Pinpoint the cell where the given text exists, returning its [X, Y] midpoint coordinate. 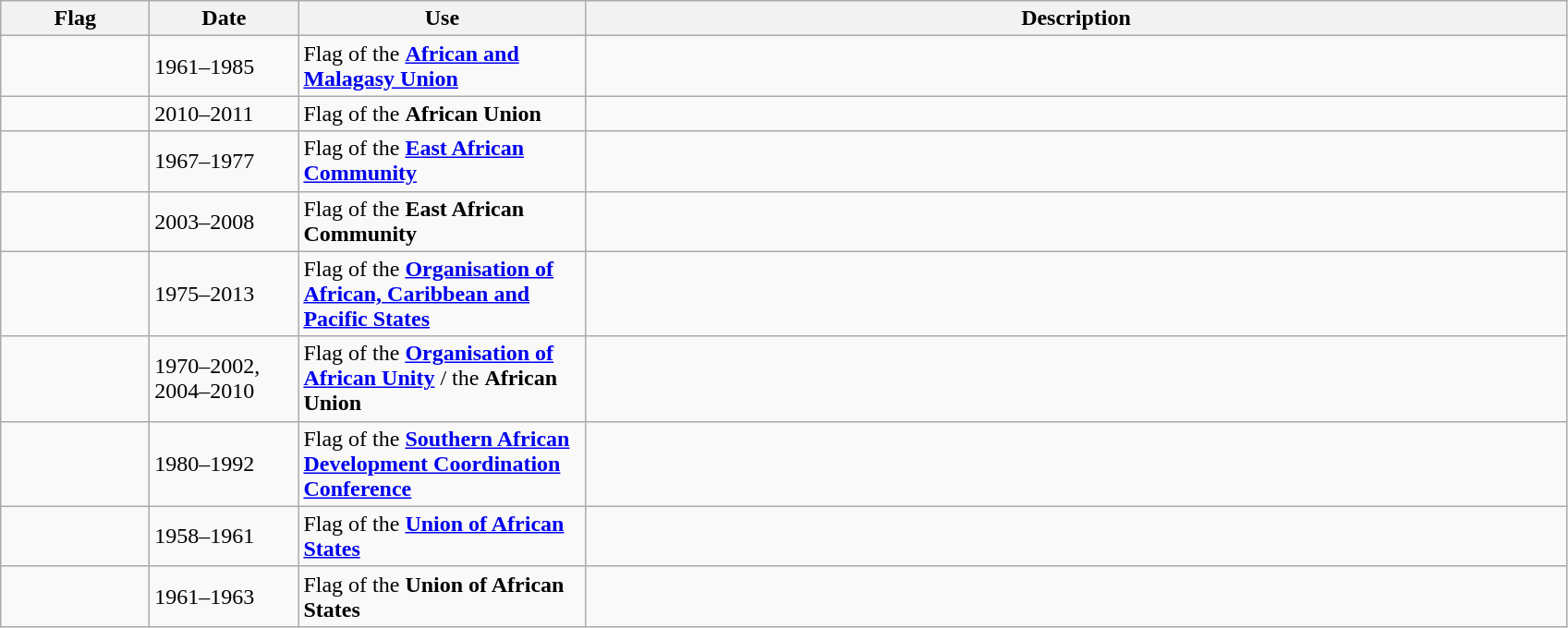
1958–1961 [224, 536]
1961–1963 [224, 597]
Date [224, 18]
1961–1985 [224, 66]
Flag of the African and Malagasy Union [442, 66]
Description [1076, 18]
1975–2013 [224, 294]
2010–2011 [224, 114]
1967–1977 [224, 161]
Flag [76, 18]
1970–2002, 2004–2010 [224, 379]
2003–2008 [224, 222]
Use [442, 18]
1980–1992 [224, 464]
Flag of the African Union [442, 114]
Flag of the Organisation of African Unity / the African Union [442, 379]
Flag of the Organisation of African, Caribbean and Pacific States [442, 294]
Flag of the Southern African Development Coordination Conference [442, 464]
